Extract the (X, Y) coordinate from the center of the cell holding the provided text.  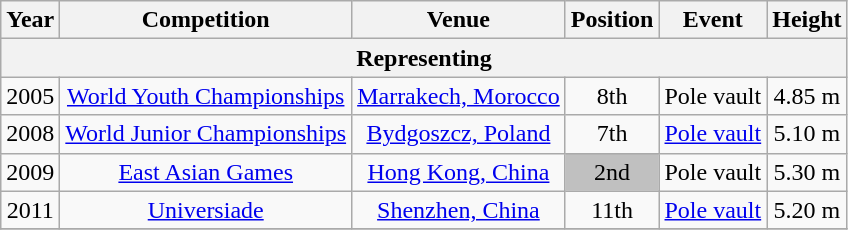
East Asian Games (206, 172)
7th (612, 134)
Representing (424, 58)
5.10 m (807, 134)
2008 (30, 134)
Universiade (206, 210)
World Youth Championships (206, 96)
5.30 m (807, 172)
Hong Kong, China (459, 172)
2nd (612, 172)
Year (30, 20)
Competition (206, 20)
Height (807, 20)
2005 (30, 96)
Venue (459, 20)
Position (612, 20)
Bydgoszcz, Poland (459, 134)
5.20 m (807, 210)
Shenzhen, China (459, 210)
Marrakech, Morocco (459, 96)
Event (713, 20)
2011 (30, 210)
World Junior Championships (206, 134)
8th (612, 96)
11th (612, 210)
2009 (30, 172)
4.85 m (807, 96)
